Return the [X, Y] coordinate for the center point of the cell that contains the specified text.  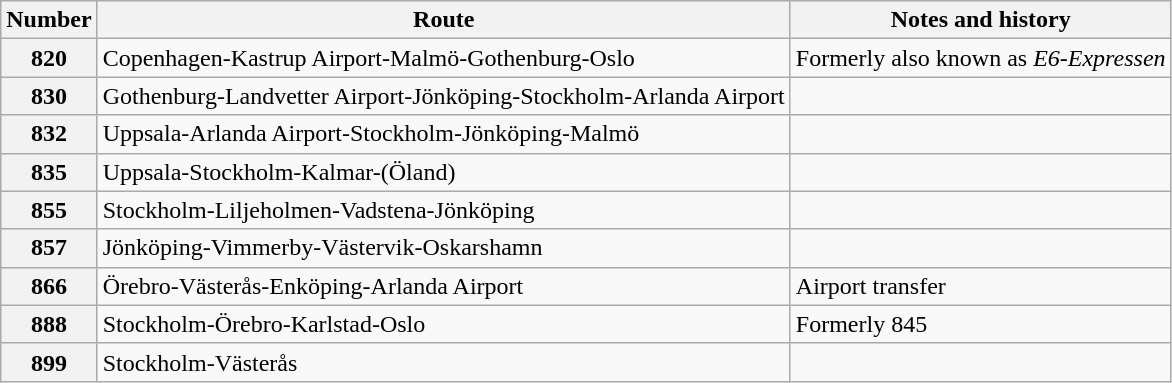
Airport transfer [980, 286]
Stockholm-Liljeholmen-Vadstena-Jönköping [444, 210]
855 [49, 210]
Jönköping-Vimmerby-Västervik-Oskarshamn [444, 248]
Copenhagen-Kastrup Airport-Malmö-Gothenburg-Oslo [444, 58]
Stockholm-Västerås [444, 362]
Formerly also known as E6-Expressen [980, 58]
888 [49, 324]
857 [49, 248]
Notes and history [980, 20]
Uppsala-Stockholm-Kalmar-(Öland) [444, 172]
Route [444, 20]
Stockholm-Örebro-Karlstad-Oslo [444, 324]
Uppsala-Arlanda Airport-Stockholm-Jönköping-Malmö [444, 134]
Formerly 845 [980, 324]
832 [49, 134]
830 [49, 96]
Örebro-Västerås-Enköping-Arlanda Airport [444, 286]
835 [49, 172]
Number [49, 20]
866 [49, 286]
820 [49, 58]
899 [49, 362]
Gothenburg-Landvetter Airport-Jönköping-Stockholm-Arlanda Airport [444, 96]
